For the text-containing cell, return its midpoint in [X, Y] coordinate format. 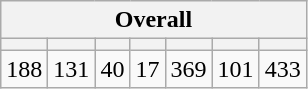
101 [236, 69]
40 [112, 69]
369 [188, 69]
Overall [154, 20]
131 [72, 69]
188 [24, 69]
17 [148, 69]
433 [282, 69]
